Identify which cell holds the provided text, then report its [X, Y] central coordinate. 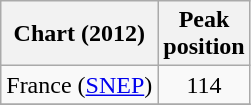
114 [204, 85]
Peakposition [204, 34]
Chart (2012) [80, 34]
France (SNEP) [80, 85]
